Capture the cell that displays the provided text and extract its (X, Y) central coordinate. 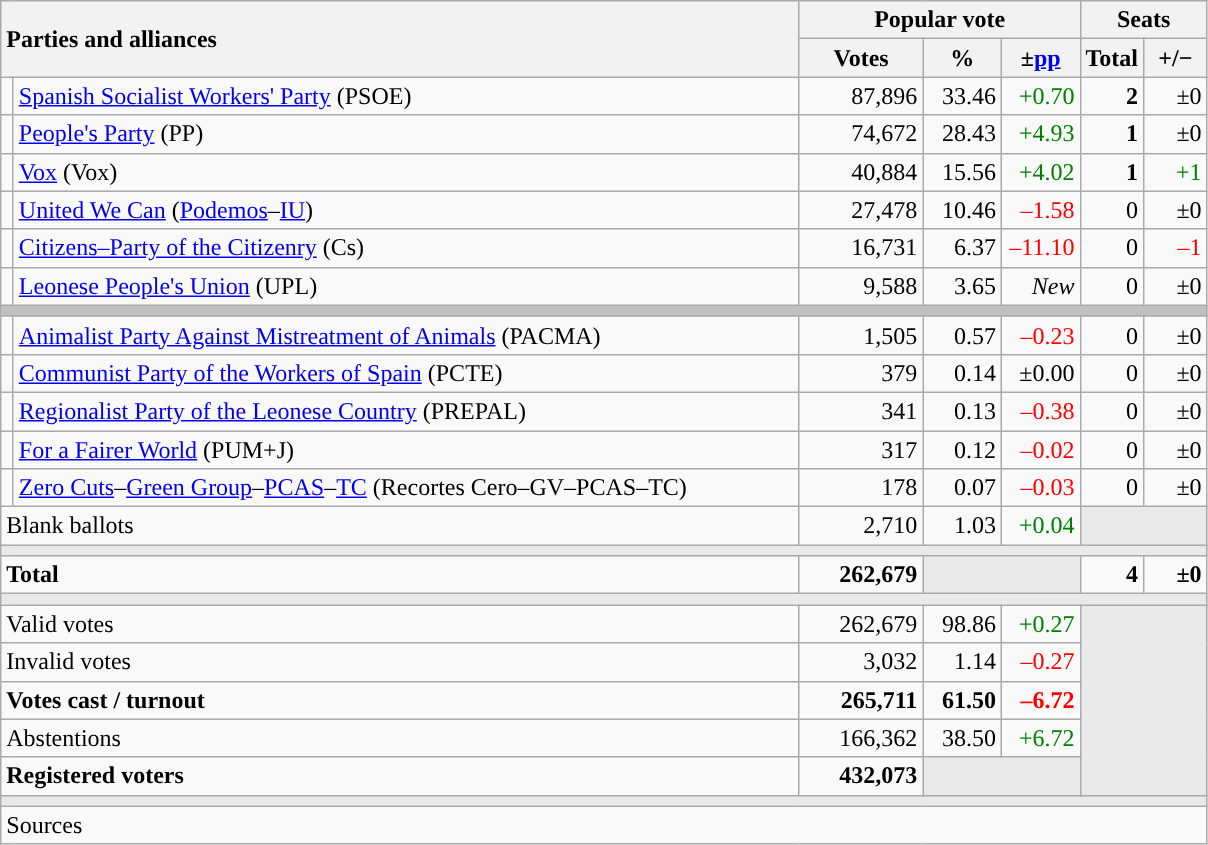
74,672 (861, 134)
Spanish Socialist Workers' Party (PSOE) (406, 96)
379 (861, 373)
New (1040, 286)
9,588 (861, 286)
166,362 (861, 738)
0.14 (962, 373)
People's Party (PP) (406, 134)
10.46 (962, 210)
–1 (1176, 248)
United We Can (Podemos–IU) (406, 210)
+1 (1176, 172)
+4.93 (1040, 134)
For a Fairer World (PUM+J) (406, 449)
0.57 (962, 335)
±0.00 (1040, 373)
–1.58 (1040, 210)
1.03 (962, 526)
Citizens–Party of the Citizenry (Cs) (406, 248)
3.65 (962, 286)
±pp (1040, 58)
432,073 (861, 776)
Votes (861, 58)
Animalist Party Against Mistreatment of Animals (PACMA) (406, 335)
16,731 (861, 248)
Sources (604, 825)
+0.04 (1040, 526)
Parties and alliances (400, 39)
Invalid votes (400, 662)
Zero Cuts–Green Group–PCAS–TC (Recortes Cero–GV–PCAS–TC) (406, 488)
–0.23 (1040, 335)
Abstentions (400, 738)
+4.02 (1040, 172)
+0.70 (1040, 96)
87,896 (861, 96)
+/− (1176, 58)
38.50 (962, 738)
27,478 (861, 210)
–0.27 (1040, 662)
0.13 (962, 411)
Popular vote (940, 20)
265,711 (861, 700)
–0.03 (1040, 488)
33.46 (962, 96)
Votes cast / turnout (400, 700)
6.37 (962, 248)
–6.72 (1040, 700)
0.07 (962, 488)
178 (861, 488)
Valid votes (400, 624)
3,032 (861, 662)
2,710 (861, 526)
–0.38 (1040, 411)
40,884 (861, 172)
Blank ballots (400, 526)
0.12 (962, 449)
% (962, 58)
Vox (Vox) (406, 172)
98.86 (962, 624)
15.56 (962, 172)
317 (861, 449)
Registered voters (400, 776)
+0.27 (1040, 624)
4 (1112, 575)
–0.02 (1040, 449)
Communist Party of the Workers of Spain (PCTE) (406, 373)
Regionalist Party of the Leonese Country (PREPAL) (406, 411)
+6.72 (1040, 738)
Seats (1144, 20)
341 (861, 411)
28.43 (962, 134)
61.50 (962, 700)
1.14 (962, 662)
1,505 (861, 335)
2 (1112, 96)
Leonese People's Union (UPL) (406, 286)
–11.10 (1040, 248)
